Capture the cell that displays the provided text and extract its (x, y) central coordinate. 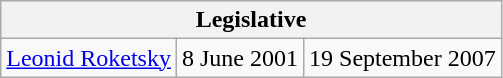
Leonid Roketsky (89, 58)
19 September 2007 (403, 58)
Legislative (251, 20)
8 June 2001 (240, 58)
